Identify which cell holds the provided text, then report its (X, Y) central coordinate. 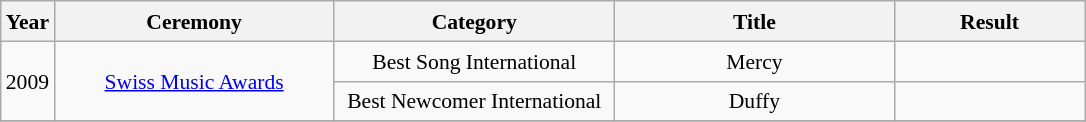
Category (474, 21)
Best Newcomer International (474, 101)
Duffy (754, 101)
Title (754, 21)
2009 (28, 81)
Result (989, 21)
Mercy (754, 61)
Swiss Music Awards (194, 81)
Best Song International (474, 61)
Year (28, 21)
Ceremony (194, 21)
